Return (x, y) of the center of cell containing provided text 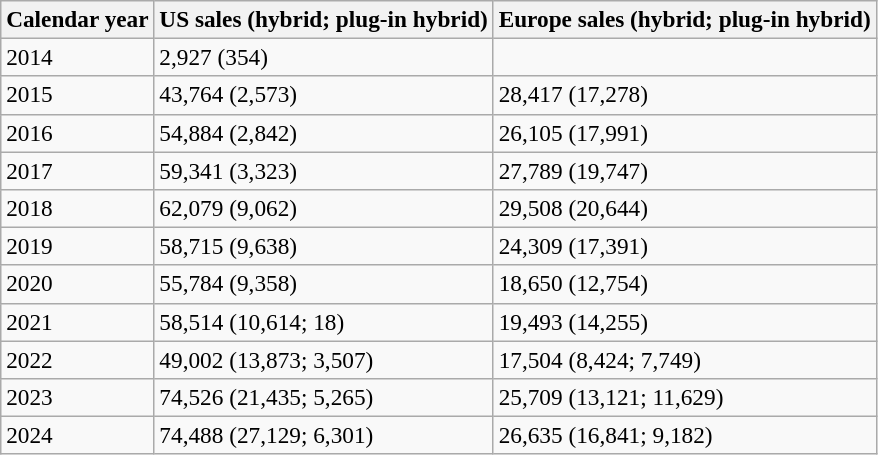
2015 (78, 95)
2022 (78, 359)
2023 (78, 397)
19,493 (14,255) (684, 322)
54,884 (2,842) (324, 133)
26,635 (16,841; 9,182) (684, 435)
28,417 (17,278) (684, 95)
59,341 (3,323) (324, 170)
2016 (78, 133)
18,650 (12,754) (684, 284)
62,079 (9,062) (324, 208)
2014 (78, 57)
74,488 (27,129; 6,301) (324, 435)
2018 (78, 208)
58,514 (10,614; 18) (324, 322)
49,002 (13,873; 3,507) (324, 359)
74,526 (21,435; 5,265) (324, 397)
2020 (78, 284)
2019 (78, 246)
2021 (78, 322)
43,764 (2,573) (324, 95)
25,709 (13,121; 11,629) (684, 397)
2024 (78, 435)
Europe sales (hybrid; plug-in hybrid) (684, 19)
55,784 (9,358) (324, 284)
27,789 (19,747) (684, 170)
US sales (hybrid; plug-in hybrid) (324, 19)
2,927 (354) (324, 57)
17,504 (8,424; 7,749) (684, 359)
2017 (78, 170)
29,508 (20,644) (684, 208)
24,309 (17,391) (684, 246)
Calendar year (78, 19)
26,105 (17,991) (684, 133)
58,715 (9,638) (324, 246)
